Search for the cell housing the specified text and yield its [x, y] center coordinate. 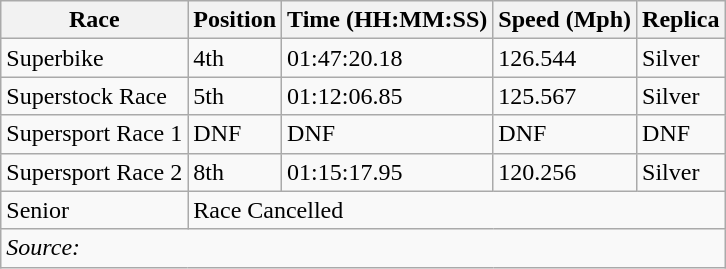
8th [235, 172]
5th [235, 96]
120.256 [565, 172]
126.544 [565, 58]
Race [94, 20]
Supersport Race 2 [94, 172]
Replica [681, 20]
Race Cancelled [456, 210]
01:15:17.95 [388, 172]
Supersport Race 1 [94, 134]
01:47:20.18 [388, 58]
4th [235, 58]
Speed (Mph) [565, 20]
Source: [363, 248]
Senior [94, 210]
01:12:06.85 [388, 96]
Superstock Race [94, 96]
Time (HH:MM:SS) [388, 20]
Superbike [94, 58]
Position [235, 20]
125.567 [565, 96]
